For the text-containing cell, return its midpoint in [x, y] coordinate format. 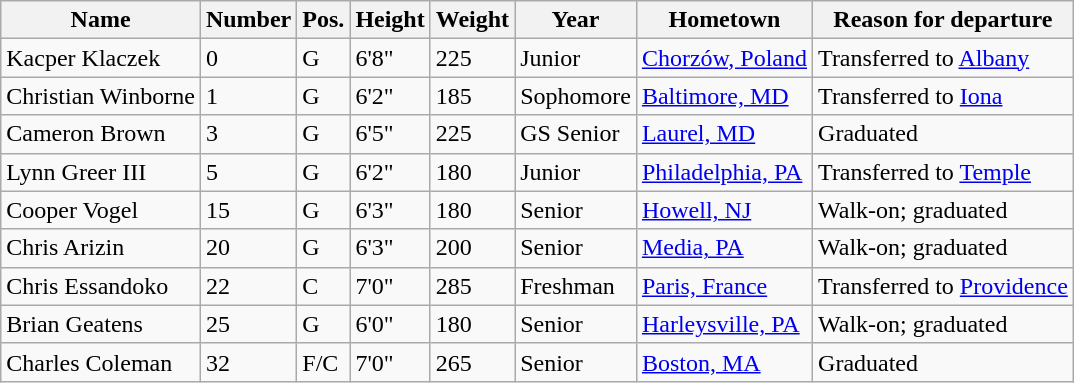
6'0" [390, 324]
Chorzów, Poland [724, 58]
Pos. [324, 20]
25 [248, 324]
265 [472, 362]
200 [472, 248]
Year [576, 20]
6'5" [390, 134]
32 [248, 362]
Sophomore [576, 96]
Lynn Greer III [101, 172]
Laurel, MD [724, 134]
Cameron Brown [101, 134]
Christian Winborne [101, 96]
Transferred to Iona [944, 96]
20 [248, 248]
Weight [472, 20]
Height [390, 20]
Transferred to Temple [944, 172]
Freshman [576, 286]
C [324, 286]
Transferred to Providence [944, 286]
185 [472, 96]
Reason for departure [944, 20]
Name [101, 20]
3 [248, 134]
Paris, France [724, 286]
0 [248, 58]
Philadelphia, PA [724, 172]
Kacper Klaczek [101, 58]
GS Senior [576, 134]
Charles Coleman [101, 362]
Hometown [724, 20]
Brian Geatens [101, 324]
Boston, MA [724, 362]
285 [472, 286]
6'8" [390, 58]
Media, PA [724, 248]
Number [248, 20]
5 [248, 172]
1 [248, 96]
Chris Arizin [101, 248]
Cooper Vogel [101, 210]
22 [248, 286]
Harleysville, PA [724, 324]
F/C [324, 362]
Baltimore, MD [724, 96]
Chris Essandoko [101, 286]
Howell, NJ [724, 210]
Transferred to Albany [944, 58]
15 [248, 210]
